Extract the [x, y] coordinate from the center of the cell holding the provided text.  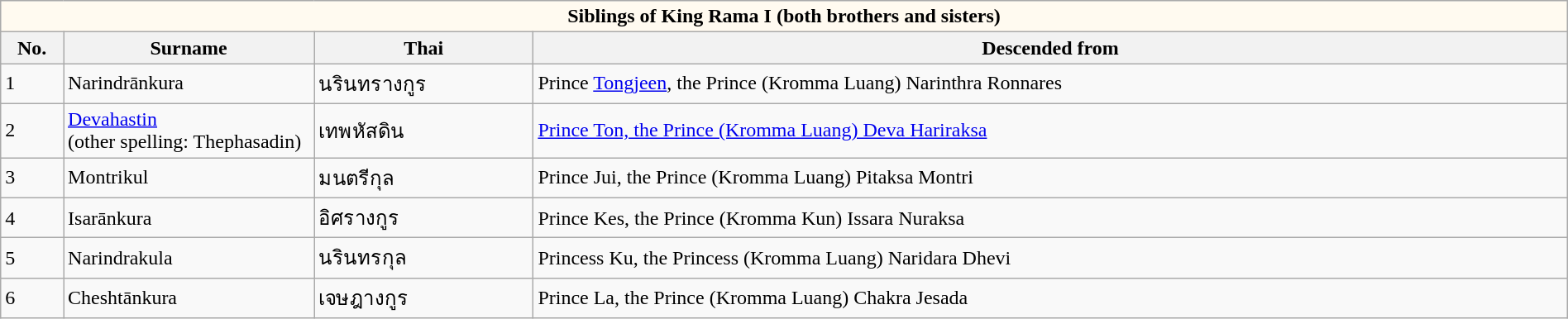
Devahastin(other spelling: Thephasadin) [189, 131]
Siblings of King Rama I (both brothers and sisters) [784, 17]
นรินทรางกูร [423, 84]
Prince Kes, the Prince (Kromma Kun) Issara Nuraksa [1050, 218]
1 [32, 84]
Isarānkura [189, 218]
เจษฎางกูร [423, 298]
Narindrakula [189, 258]
Prince Ton, the Prince (Kromma Luang) Deva Hariraksa [1050, 131]
Prince Jui, the Prince (Kromma Luang) Pitaksa Montri [1050, 177]
4 [32, 218]
มนตรีกุล [423, 177]
Princess Ku, the Princess (Kromma Luang) Naridara Dhevi [1050, 258]
6 [32, 298]
No. [32, 48]
2 [32, 131]
เทพหัสดิน [423, 131]
Prince Tongjeen, the Prince (Kromma Luang) Narinthra Ronnares [1050, 84]
Cheshtānkura [189, 298]
นรินทรกุล [423, 258]
อิศรางกูร [423, 218]
Montrikul [189, 177]
3 [32, 177]
Surname [189, 48]
Descended from [1050, 48]
Narindrānkura [189, 84]
Thai [423, 48]
5 [32, 258]
Prince La, the Prince (Kromma Luang) Chakra Jesada [1050, 298]
